Return the (X, Y) coordinate for the center point of the cell that contains the specified text.  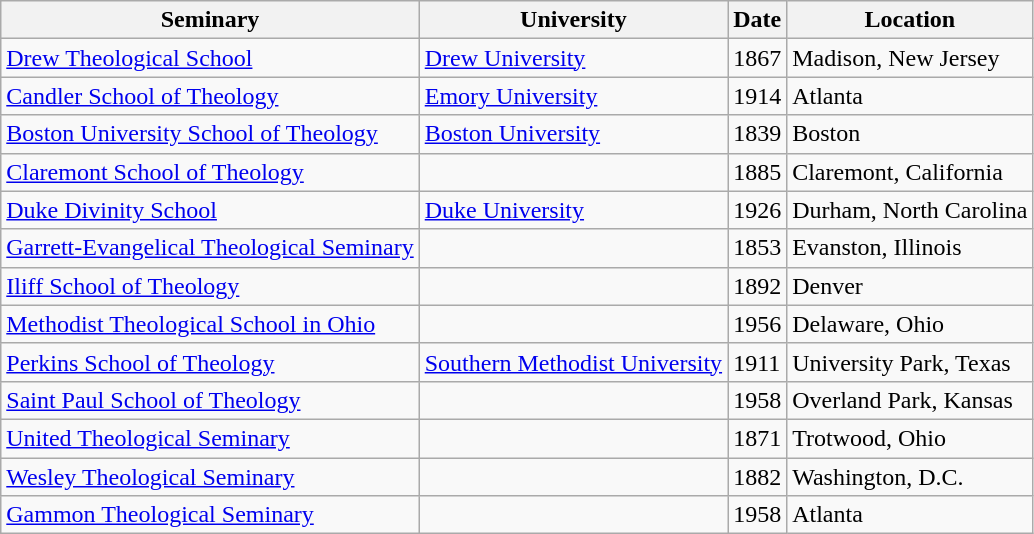
1867 (758, 58)
Claremont School of Theology (210, 172)
Boston University (573, 134)
Washington, D.C. (910, 477)
Claremont, California (910, 172)
1914 (758, 96)
Gammon Theological Seminary (210, 515)
Madison, New Jersey (910, 58)
Duke University (573, 210)
Drew Theological School (210, 58)
Trotwood, Ohio (910, 438)
Iliff School of Theology (210, 286)
Date (758, 20)
Delaware, Ohio (910, 324)
Durham, North Carolina (910, 210)
University (573, 20)
1885 (758, 172)
1871 (758, 438)
Candler School of Theology (210, 96)
1911 (758, 362)
Denver (910, 286)
Saint Paul School of Theology (210, 400)
Southern Methodist University (573, 362)
Drew University (573, 58)
Methodist Theological School in Ohio (210, 324)
Seminary (210, 20)
1956 (758, 324)
Boston University School of Theology (210, 134)
1839 (758, 134)
1853 (758, 248)
1892 (758, 286)
1882 (758, 477)
Evanston, Illinois (910, 248)
Garrett-Evangelical Theological Seminary (210, 248)
Duke Divinity School (210, 210)
1926 (758, 210)
Emory University (573, 96)
Boston (910, 134)
Overland Park, Kansas (910, 400)
Location (910, 20)
Perkins School of Theology (210, 362)
United Theological Seminary (210, 438)
Wesley Theological Seminary (210, 477)
University Park, Texas (910, 362)
